Determine the (X, Y) coordinate at the center of the cell enclosing the given text.  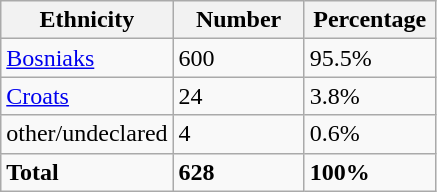
4 (238, 134)
0.6% (370, 134)
24 (238, 96)
Number (238, 20)
Croats (87, 96)
3.8% (370, 96)
628 (238, 172)
other/undeclared (87, 134)
100% (370, 172)
600 (238, 58)
Bosniaks (87, 58)
Percentage (370, 20)
95.5% (370, 58)
Total (87, 172)
Ethnicity (87, 20)
